Detect which cell encompasses the target text, then output its [x, y] center coordinate. 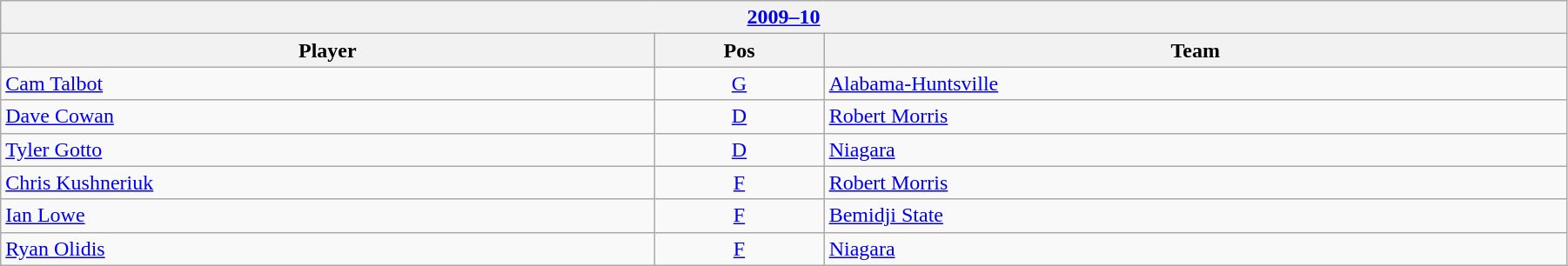
Dave Cowan [327, 116]
Team [1196, 50]
Tyler Gotto [327, 150]
Player [327, 50]
Cam Talbot [327, 83]
2009–10 [784, 17]
Ian Lowe [327, 216]
Bemidji State [1196, 216]
Ryan Olidis [327, 249]
Chris Kushneriuk [327, 183]
Alabama-Huntsville [1196, 83]
Pos [740, 50]
G [740, 83]
